Locate the cell with the specified text and output its [X, Y] center coordinate. 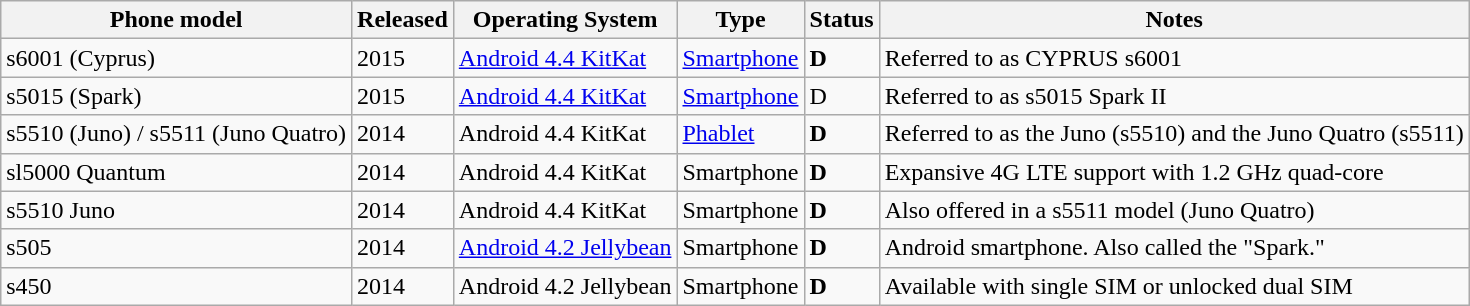
Referred to as the Juno (s5510) and the Juno Quatro (s5511) [1174, 134]
Status [842, 20]
Type [740, 20]
Operating System [565, 20]
Notes [1174, 20]
s505 [176, 248]
Released [403, 20]
sl5000 Quantum [176, 172]
Phablet [740, 134]
s5510 (Juno) / s5511 (Juno Quatro) [176, 134]
Expansive 4G LTE support with 1.2 GHz quad-core [1174, 172]
Available with single SIM or unlocked dual SIM [1174, 286]
Referred to as s5015 Spark II [1174, 96]
s5510 Juno [176, 210]
Android smartphone. Also called the "Spark." [1174, 248]
Phone model [176, 20]
s450 [176, 286]
s5015 (Spark) [176, 96]
s6001 (Cyprus) [176, 58]
Referred to as CYPRUS s6001 [1174, 58]
Also offered in a s5511 model (Juno Quatro) [1174, 210]
